Identify which cell holds the provided text, then report its (X, Y) central coordinate. 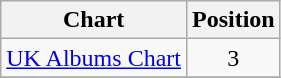
Position (233, 20)
Chart (94, 20)
UK Albums Chart (94, 58)
3 (233, 58)
